Capture the cell that displays the provided text and extract its (x, y) central coordinate. 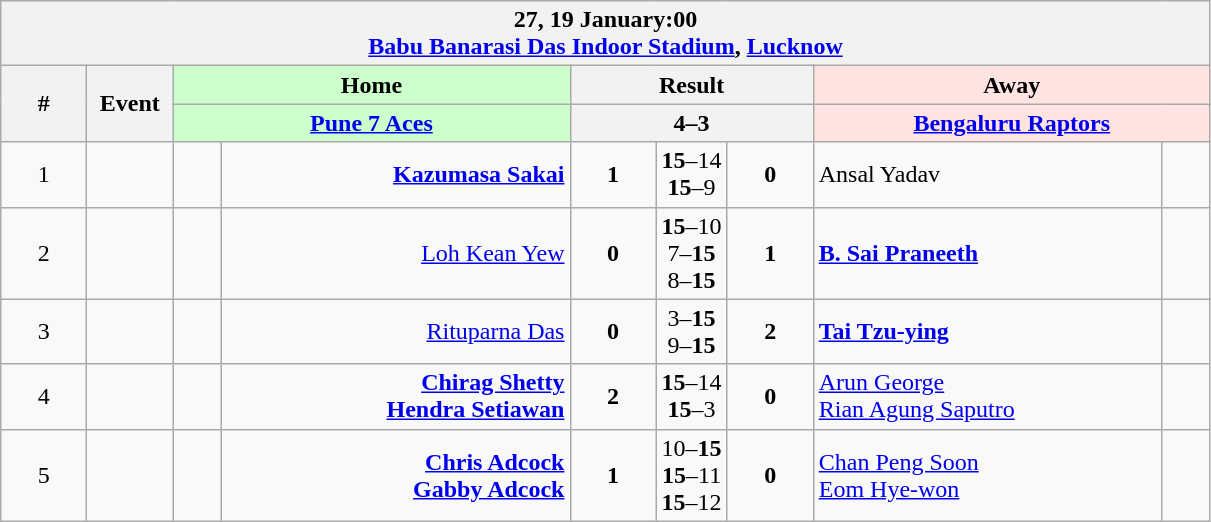
Home (372, 85)
Arun George Rian Agung Saputro (988, 396)
10–1515–1115–12 (692, 475)
Pune 7 Aces (372, 123)
Result (692, 85)
3–159–15 (692, 332)
Chan Peng Soon Eom Hye-won (988, 475)
15–1415–9 (692, 174)
Ansal Yadav (988, 174)
27, 19 January:00Babu Banarasi Das Indoor Stadium, Lucknow (606, 34)
Rituparna Das (396, 332)
# (44, 104)
15–1415–3 (692, 396)
4 (44, 396)
3 (44, 332)
Tai Tzu-ying (988, 332)
Loh Kean Yew (396, 253)
Bengaluru Raptors (1012, 123)
Event (130, 104)
5 (44, 475)
Kazumasa Sakai (396, 174)
Chris Adcock Gabby Adcock (396, 475)
Away (1012, 85)
Chirag Shetty Hendra Setiawan (396, 396)
4–3 (692, 123)
B. Sai Praneeth (988, 253)
15–107–158–15 (692, 253)
